Locate the cell with the specified text and output its (X, Y) center coordinate. 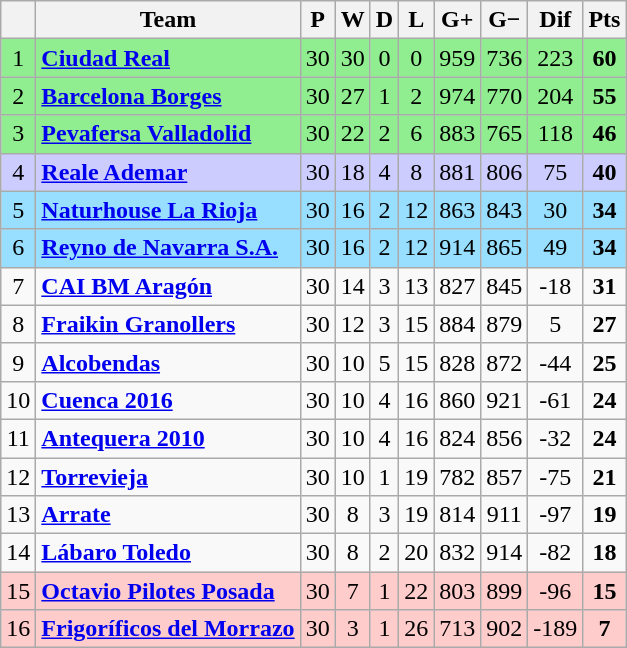
CAI BM Aragón (168, 286)
Cuenca 2016 (168, 400)
-82 (556, 553)
921 (504, 400)
-44 (556, 362)
Ciudad Real (168, 58)
803 (458, 591)
824 (458, 438)
863 (458, 210)
Dif (556, 20)
Barcelona Borges (168, 96)
L (416, 20)
881 (458, 172)
55 (604, 96)
9 (18, 362)
899 (504, 591)
Naturhouse La Rioja (168, 210)
845 (504, 286)
Team (168, 20)
-189 (556, 629)
204 (556, 96)
832 (458, 553)
Reale Ademar (168, 172)
20 (416, 553)
Reyno de Navarra S.A. (168, 248)
856 (504, 438)
118 (556, 134)
Fraikin Granollers (168, 324)
Lábaro Toledo (168, 553)
26 (416, 629)
857 (504, 477)
765 (504, 134)
911 (504, 515)
959 (458, 58)
-75 (556, 477)
21 (604, 477)
-18 (556, 286)
782 (458, 477)
31 (604, 286)
40 (604, 172)
902 (504, 629)
-32 (556, 438)
860 (458, 400)
843 (504, 210)
Pevafersa Valladolid (168, 134)
D (384, 20)
G+ (458, 20)
713 (458, 629)
Arrate (168, 515)
W (352, 20)
-97 (556, 515)
Frigoríficos del Morrazo (168, 629)
G− (504, 20)
883 (458, 134)
25 (604, 362)
-61 (556, 400)
Antequera 2010 (168, 438)
865 (504, 248)
974 (458, 96)
46 (604, 134)
Octavio Pilotes Posada (168, 591)
-96 (556, 591)
827 (458, 286)
884 (458, 324)
770 (504, 96)
814 (458, 515)
828 (458, 362)
736 (504, 58)
223 (556, 58)
75 (556, 172)
872 (504, 362)
Alcobendas (168, 362)
879 (504, 324)
60 (604, 58)
49 (556, 248)
Torrevieja (168, 477)
806 (504, 172)
P (318, 20)
Pts (604, 20)
11 (18, 438)
